Detect which cell encompasses the target text, then output its (x, y) center coordinate. 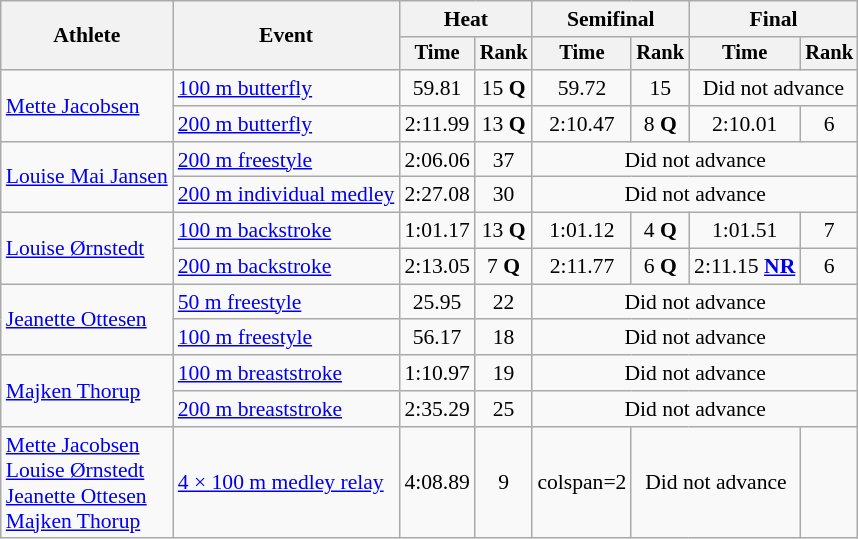
2:27.08 (436, 195)
Final (774, 19)
100 m freestyle (286, 338)
19 (504, 373)
6 Q (660, 267)
25.95 (436, 302)
200 m breaststroke (286, 409)
200 m individual medley (286, 195)
9 (504, 483)
200 m butterfly (286, 124)
Louise Ørnstedt (87, 248)
Jeanette Ottesen (87, 320)
2:35.29 (436, 409)
18 (504, 338)
colspan=2 (582, 483)
Louise Mai Jansen (87, 178)
Mette JacobsenLouise ØrnstedtJeanette OttesenMajken Thorup (87, 483)
2:10.01 (744, 124)
15 (660, 88)
Athlete (87, 36)
200 m backstroke (286, 267)
4 Q (660, 231)
100 m butterfly (286, 88)
2:11.77 (582, 267)
4 × 100 m medley relay (286, 483)
200 m freestyle (286, 160)
8 Q (660, 124)
1:01.17 (436, 231)
7 (829, 231)
2:06.06 (436, 160)
100 m breaststroke (286, 373)
Majken Thorup (87, 390)
1:01.51 (744, 231)
30 (504, 195)
25 (504, 409)
2:13.05 (436, 267)
15 Q (504, 88)
2:11.99 (436, 124)
7 Q (504, 267)
1:10.97 (436, 373)
59.81 (436, 88)
4:08.89 (436, 483)
2:10.47 (582, 124)
59.72 (582, 88)
Semifinal (610, 19)
2:11.15 NR (744, 267)
Mette Jacobsen (87, 106)
37 (504, 160)
1:01.12 (582, 231)
22 (504, 302)
100 m backstroke (286, 231)
Event (286, 36)
50 m freestyle (286, 302)
Heat (466, 19)
56.17 (436, 338)
